Determine the (x, y) coordinate at the center of the cell enclosing the given text.  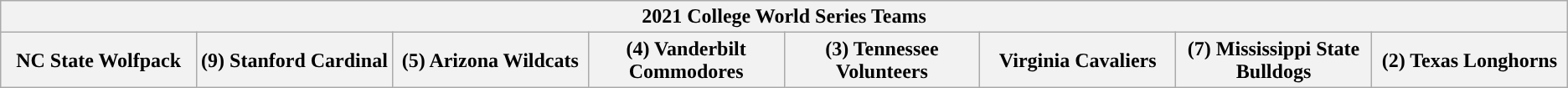
2021 College World Series Teams (784, 17)
(9) Stanford Cardinal (295, 60)
(5) Arizona Wildcats (490, 60)
(4) Vanderbilt Commodores (686, 60)
(2) Texas Longhorns (1469, 60)
(3) Tennessee Volunteers (882, 60)
NC State Wolfpack (99, 60)
(7) Mississippi State Bulldogs (1274, 60)
Virginia Cavaliers (1078, 60)
